Detect which cell encompasses the target text, then output its [x, y] center coordinate. 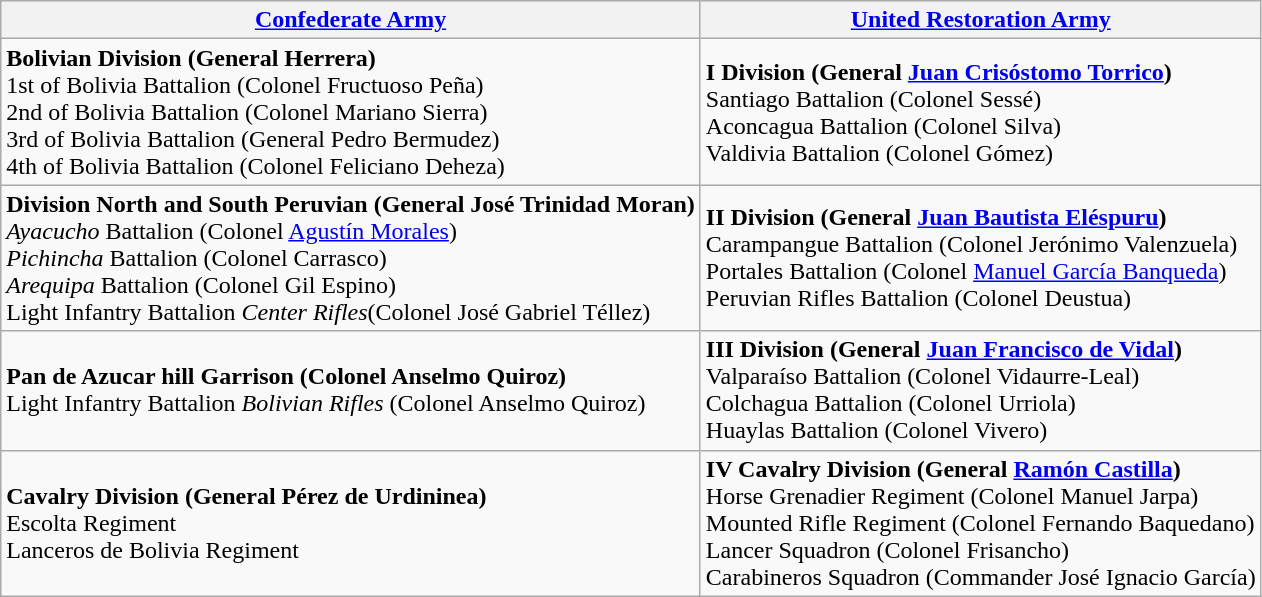
United Restoration Army [980, 20]
I Division (General Juan Crisóstomo Torrico)Santiago Battalion (Colonel Sessé)Aconcagua Battalion (Colonel Silva)Valdivia Battalion (Colonel Gómez) [980, 112]
Pan de Azucar hill Garrison (Colonel Anselmo Quiroz)Light Infantry Battalion Bolivian Rifles (Colonel Anselmo Quiroz) [351, 390]
Cavalry Division (General Pérez de Urdininea)Escolta RegimentLanceros de Bolivia Regiment [351, 523]
Confederate Army [351, 20]
